Capture the cell that displays the provided text and extract its (X, Y) central coordinate. 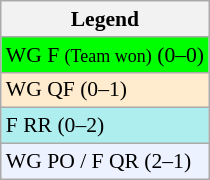
WG PO / F QR (2–1) (105, 162)
WG QF (0–1) (105, 90)
Legend (105, 19)
WG F (Team won) (0–0) (105, 55)
F RR (0–2) (105, 126)
